Scan for the cell matching the given text and deliver its (X, Y) coordinate at center. 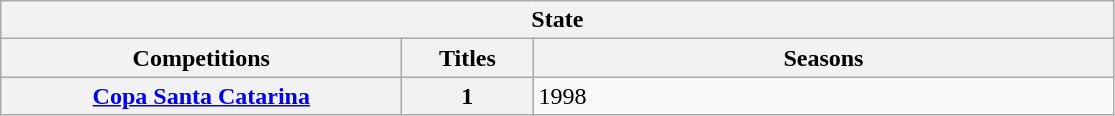
Titles (468, 58)
1998 (824, 96)
State (558, 20)
Seasons (824, 58)
Copa Santa Catarina (202, 96)
Competitions (202, 58)
1 (468, 96)
